Extract the [x, y] coordinate from the center of the cell holding the provided text.  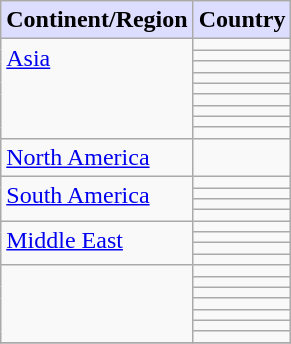
Asia [97, 89]
Middle East [97, 243]
South America [97, 198]
North America [97, 157]
Continent/Region [97, 20]
Country [242, 20]
